Return the (x, y) coordinate for the center point of the cell that contains the specified text.  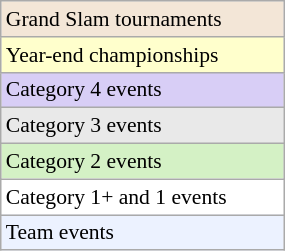
Grand Slam tournaments (142, 19)
Team events (142, 233)
Category 2 events (142, 162)
Year-end championships (142, 55)
Category 3 events (142, 126)
Category 1+ and 1 events (142, 197)
Category 4 events (142, 90)
